For the text-containing cell, return its midpoint in (X, Y) coordinate format. 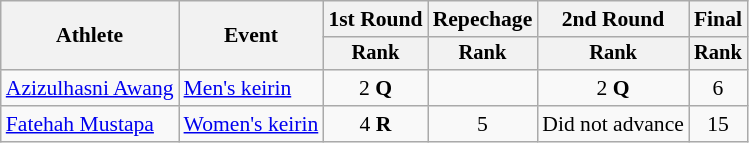
1st Round (375, 19)
2nd Round (613, 19)
6 (718, 88)
4 R (375, 124)
Fatehah Mustapa (90, 124)
Final (718, 19)
Women's keirin (252, 124)
Men's keirin (252, 88)
Repechage (483, 19)
Did not advance (613, 124)
15 (718, 124)
Event (252, 36)
5 (483, 124)
Athlete (90, 36)
Azizulhasni Awang (90, 88)
